Output the (x, y) coordinate of the center of the cell containing the given text.  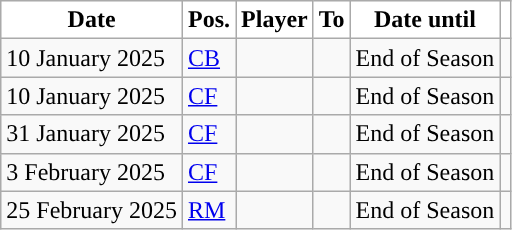
25 February 2025 (92, 210)
Date (92, 20)
CB (208, 58)
RM (208, 210)
Date until (425, 20)
3 February 2025 (92, 172)
Player (275, 20)
Pos. (208, 20)
To (332, 20)
31 January 2025 (92, 134)
